Output the (X, Y) coordinate of the center of the cell containing the given text.  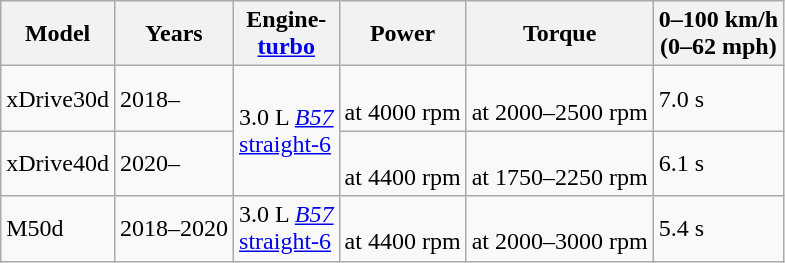
Years (174, 34)
xDrive40d (58, 164)
2018– (174, 98)
at 1750–2250 rpm (560, 164)
at 2000–3000 rpm (560, 228)
6.1 s (718, 164)
xDrive30d (58, 98)
Model (58, 34)
Torque (560, 34)
at 4000 rpm (402, 98)
5.4 s (718, 228)
7.0 s (718, 98)
at 2000–2500 rpm (560, 98)
2018–2020 (174, 228)
Power (402, 34)
2020– (174, 164)
0–100 km/h (0–62 mph) (718, 34)
Engine- turbo (287, 34)
M50d (58, 228)
